Find where the given text appears and provide that cell's center as [x, y] coordinate. 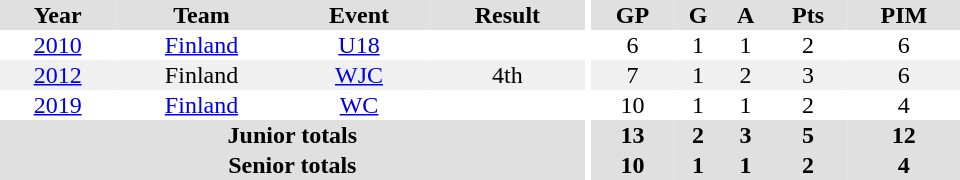
12 [904, 135]
5 [808, 135]
U18 [359, 45]
Junior totals [292, 135]
2019 [58, 105]
WJC [359, 75]
Event [359, 15]
7 [632, 75]
A [746, 15]
WC [359, 105]
13 [632, 135]
Result [507, 15]
2012 [58, 75]
Pts [808, 15]
Year [58, 15]
GP [632, 15]
Senior totals [292, 165]
4th [507, 75]
2010 [58, 45]
G [698, 15]
Team [202, 15]
PIM [904, 15]
